Return the (x, y) coordinate for the center point of the cell that contains the specified text.  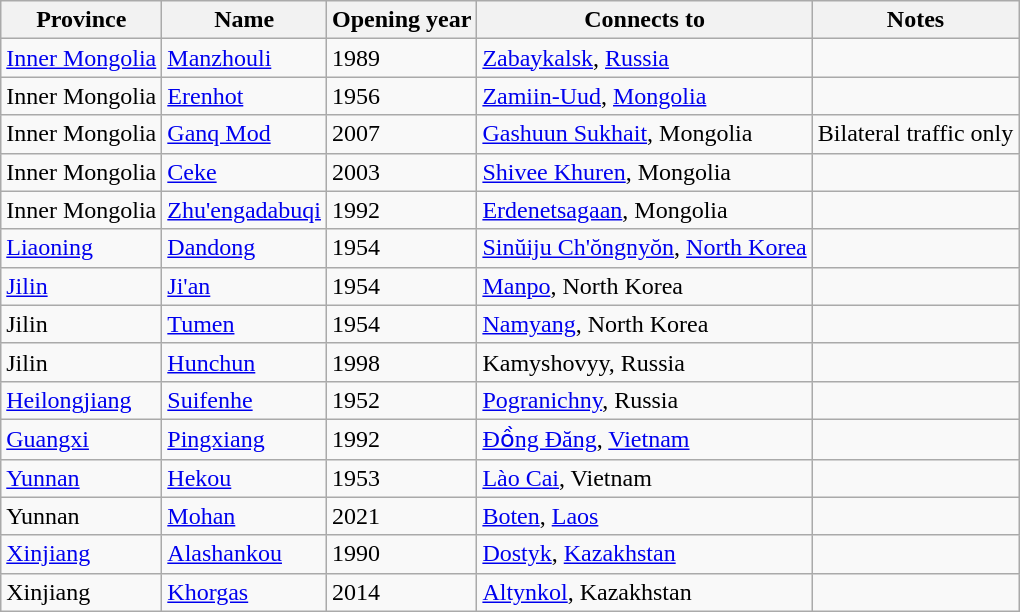
Manzhouli (244, 58)
2007 (401, 134)
2014 (401, 592)
Erenhot (244, 96)
Zamiin-Uud, Mongolia (644, 96)
Connects to (644, 20)
Hekou (244, 478)
Boten, Laos (644, 516)
1998 (401, 362)
Alashankou (244, 554)
Kamyshovyy, Russia (644, 362)
Sinŭiju Ch'ŏngnyŏn, North Korea (644, 248)
Khorgas (244, 592)
Guangxi (82, 439)
Tumen (244, 324)
Pingxiang (244, 439)
Dostyk, Kazakhstan (644, 554)
Lào Cai, Vietnam (644, 478)
1952 (401, 400)
Liaoning (82, 248)
1990 (401, 554)
Pogranichny, Russia (644, 400)
Hunchun (244, 362)
Đồng Đăng, Vietnam (644, 439)
Altynkol, Kazakhstan (644, 592)
Suifenhe (244, 400)
Bilateral traffic only (916, 134)
Gashuun Sukhait, Mongolia (644, 134)
Notes (916, 20)
Opening year (401, 20)
Zhu'engadabuqi (244, 210)
Heilongjiang (82, 400)
1953 (401, 478)
Erdenetsagaan, Mongolia (644, 210)
Manpo, North Korea (644, 286)
Mohan (244, 516)
Shivee Khuren, Mongolia (644, 172)
Ji'an (244, 286)
Ceke (244, 172)
Ganq Mod (244, 134)
Province (82, 20)
Zabaykalsk, Russia (644, 58)
2003 (401, 172)
1956 (401, 96)
1989 (401, 58)
2021 (401, 516)
Namyang, North Korea (644, 324)
Dandong (244, 248)
Name (244, 20)
